Return the (X, Y) coordinate for the center point of the cell that contains the specified text.  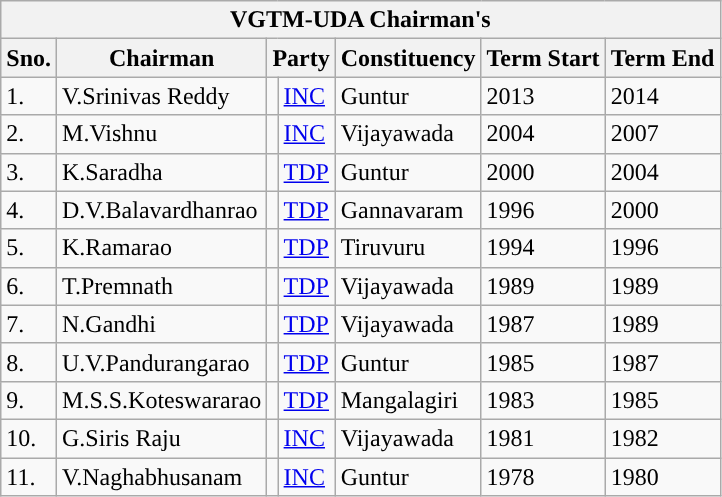
K.Saradha (162, 172)
7. (29, 324)
Mangalagiri (408, 400)
U.V.Pandurangarao (162, 362)
Term End (662, 58)
V.Naghabhusanam (162, 477)
G.Siris Raju (162, 438)
11. (29, 477)
V.Srinivas Reddy (162, 96)
VGTM-UDA Chairman's (360, 20)
M.S.S.Koteswararao (162, 400)
Term Start (543, 58)
Party (301, 58)
6. (29, 286)
2013 (543, 96)
4. (29, 210)
2007 (662, 134)
1982 (662, 438)
1983 (543, 400)
10. (29, 438)
2014 (662, 96)
Gannavaram (408, 210)
1978 (543, 477)
9. (29, 400)
1994 (543, 248)
3. (29, 172)
M.Vishnu (162, 134)
1980 (662, 477)
Constituency (408, 58)
Sno. (29, 58)
5. (29, 248)
T.Premnath (162, 286)
N.Gandhi (162, 324)
8. (29, 362)
1981 (543, 438)
Tiruvuru (408, 248)
K.Ramarao (162, 248)
Chairman (162, 58)
D.V.Balavardhanrao (162, 210)
2. (29, 134)
1. (29, 96)
